Capture the cell that displays the provided text and extract its (x, y) central coordinate. 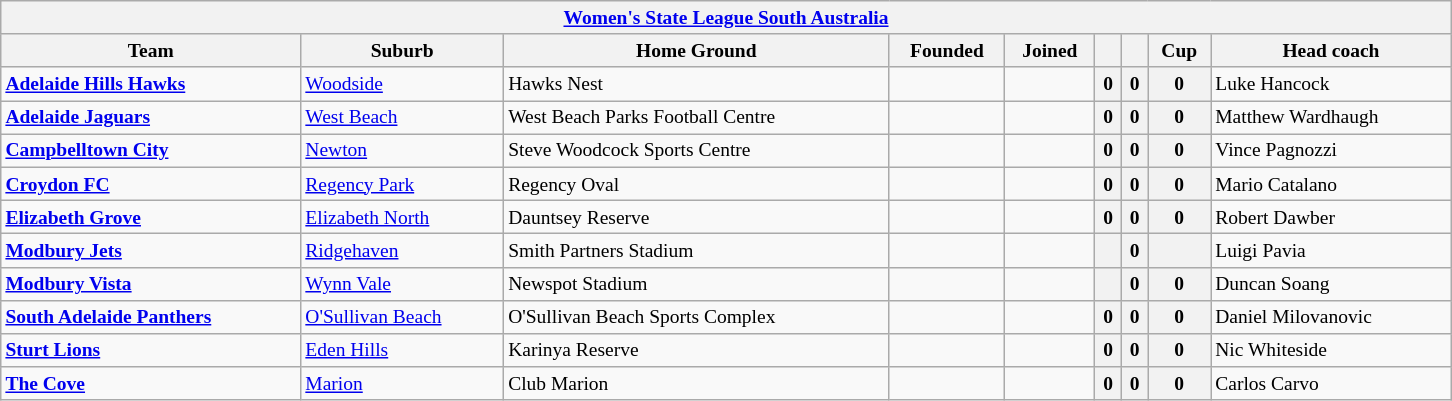
Robert Dawber (1332, 216)
Mario Catalano (1332, 184)
Adelaide Hills Hawks (151, 84)
Club Marion (697, 384)
West Beach (402, 118)
Home Ground (697, 50)
Daniel Milovanovic (1332, 316)
Croydon FC (151, 184)
Regency Oval (697, 184)
Wynn Vale (402, 284)
Sturt Lions (151, 350)
West Beach Parks Football Centre (697, 118)
Luke Hancock (1332, 84)
Steve Woodcock Sports Centre (697, 150)
Cup (1180, 50)
Head coach (1332, 50)
Nic Whiteside (1332, 350)
Eden Hills (402, 350)
Founded (947, 50)
Joined (1050, 50)
Campbelltown City (151, 150)
Adelaide Jaguars (151, 118)
Karinya Reserve (697, 350)
Marion (402, 384)
Luigi Pavia (1332, 250)
Newton (402, 150)
Ridgehaven (402, 250)
O'Sullivan Beach (402, 316)
Hawks Nest (697, 84)
South Adelaide Panthers (151, 316)
Dauntsey Reserve (697, 216)
O'Sullivan Beach Sports Complex (697, 316)
Newspot Stadium (697, 284)
Woodside (402, 84)
Modbury Vista (151, 284)
Team (151, 50)
Suburb (402, 50)
The Cove (151, 384)
Matthew Wardhaugh (1332, 118)
Women's State League South Australia (726, 18)
Modbury Jets (151, 250)
Carlos Carvo (1332, 384)
Vince Pagnozzi (1332, 150)
Duncan Soang (1332, 284)
Elizabeth Grove (151, 216)
Regency Park (402, 184)
Elizabeth North (402, 216)
Smith Partners Stadium (697, 250)
